Capture the cell that displays the provided text and extract its [x, y] central coordinate. 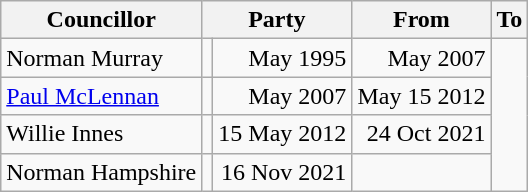
Norman Hampshire [102, 172]
May 15 2012 [422, 96]
Party [277, 20]
16 Nov 2021 [282, 172]
May 1995 [282, 58]
Councillor [102, 20]
Willie Innes [102, 134]
24 Oct 2021 [422, 134]
Norman Murray [102, 58]
15 May 2012 [282, 134]
From [422, 20]
To [510, 20]
Paul McLennan [102, 96]
